Provide the [X, Y] coordinate of the cell's center where the given text is located.  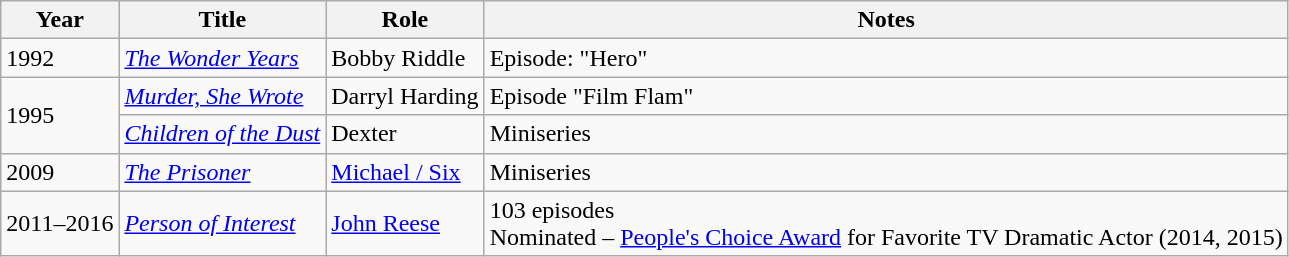
Person of Interest [222, 224]
Title [222, 20]
Year [60, 20]
Bobby Riddle [405, 58]
Role [405, 20]
Episode: "Hero" [886, 58]
The Wonder Years [222, 58]
Episode "Film Flam" [886, 96]
2009 [60, 172]
Darryl Harding [405, 96]
Michael / Six [405, 172]
2011–2016 [60, 224]
1995 [60, 115]
Dexter [405, 134]
Murder, She Wrote [222, 96]
103 episodesNominated – People's Choice Award for Favorite TV Dramatic Actor (2014, 2015) [886, 224]
1992 [60, 58]
Children of the Dust [222, 134]
The Prisoner [222, 172]
Notes [886, 20]
John Reese [405, 224]
